Search for the cell housing the specified text and yield its (x, y) center coordinate. 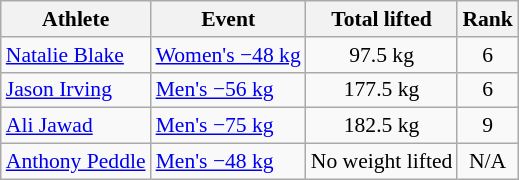
Event (228, 19)
Rank (488, 19)
Athlete (76, 19)
Men's −56 kg (228, 90)
Women's −48 kg (228, 55)
Jason Irving (76, 90)
No weight lifted (382, 162)
Ali Jawad (76, 126)
N/A (488, 162)
Total lifted (382, 19)
177.5 kg (382, 90)
97.5 kg (382, 55)
Anthony Peddle (76, 162)
182.5 kg (382, 126)
Men's −48 kg (228, 162)
Men's −75 kg (228, 126)
9 (488, 126)
Natalie Blake (76, 55)
